Find where the given text appears and provide that cell's center as (X, Y) coordinate. 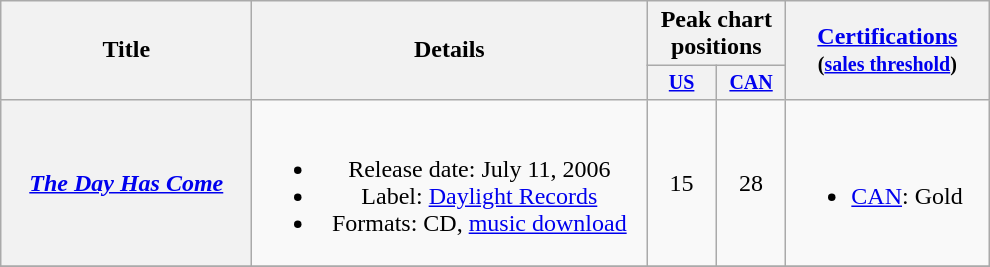
Title (126, 50)
Peak chartpositions (716, 34)
CAN (750, 82)
Details (450, 50)
US (682, 82)
CAN: Gold (888, 182)
Release date: July 11, 2006Label: Daylight RecordsFormats: CD, music download (450, 182)
Certifications(sales threshold) (888, 50)
15 (682, 182)
28 (750, 182)
The Day Has Come (126, 182)
